Identify which cell holds the provided text, then report its [x, y] central coordinate. 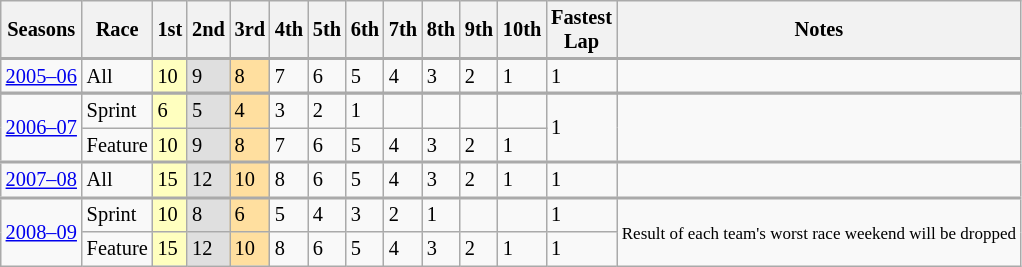
6th [365, 29]
7th [403, 29]
4th [289, 29]
2008–09 [42, 231]
10th [522, 29]
1st [170, 29]
9th [479, 29]
8th [441, 29]
2007–08 [42, 180]
Seasons [42, 29]
2006–07 [42, 128]
2005–06 [42, 76]
Result of each team's worst race weekend will be dropped [819, 231]
2nd [208, 29]
Race [118, 29]
FastestLap [582, 29]
5th [327, 29]
Notes [819, 29]
3rd [250, 29]
